Capture the cell that displays the provided text and extract its (x, y) central coordinate. 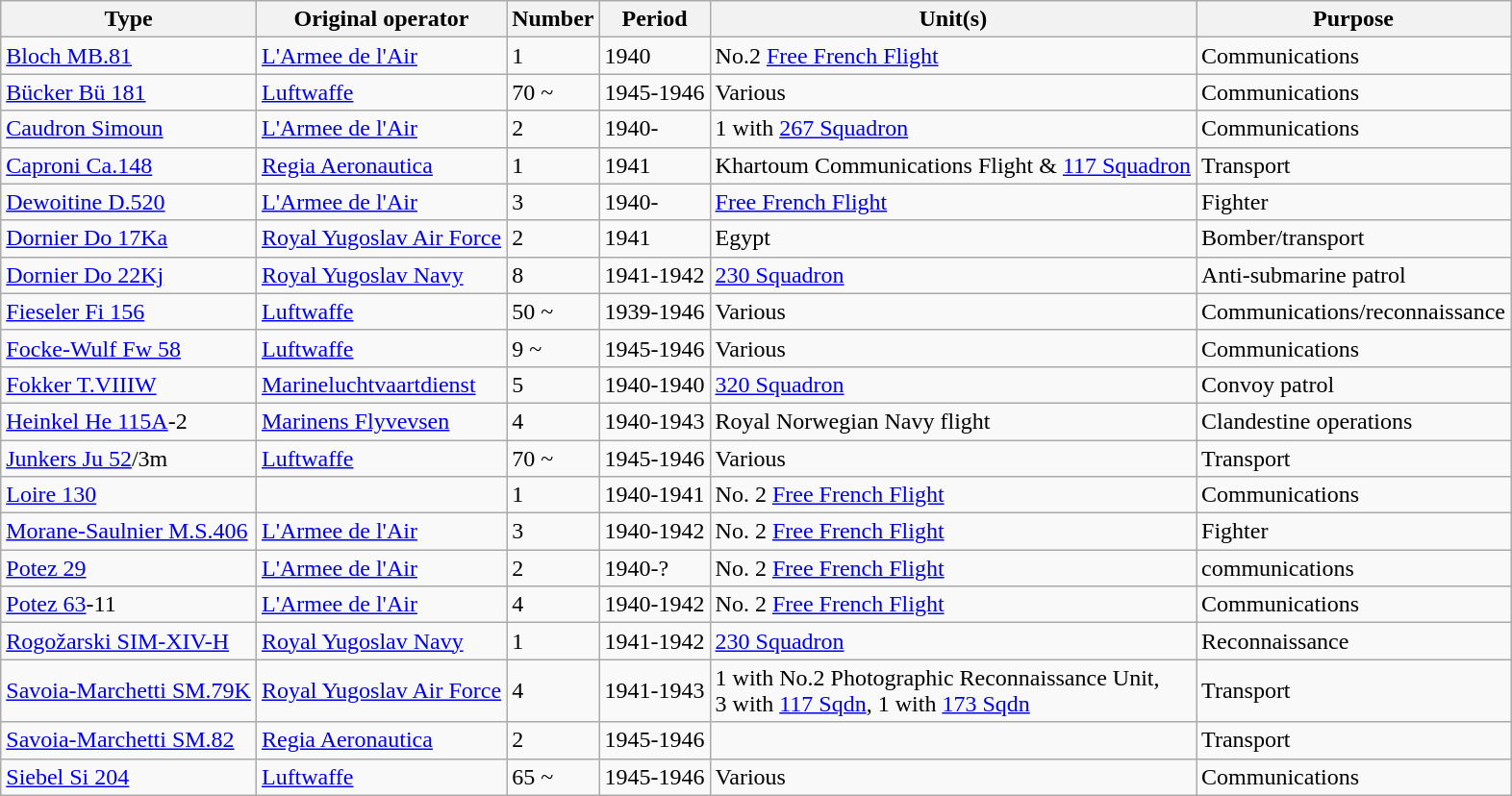
Royal Norwegian Navy flight (953, 421)
Bloch MB.81 (129, 56)
1940-1940 (654, 385)
1939-1946 (654, 311)
Morane-Saulnier M.S.406 (129, 532)
Focke-Wulf Fw 58 (129, 348)
Purpose (1354, 19)
Bomber/transport (1354, 238)
Dornier Do 17Ka (129, 238)
Number (553, 19)
Savoia-Marchetti SM.82 (129, 740)
Marinens Flyvevsen (381, 421)
Dornier Do 22Kj (129, 275)
communications (1354, 568)
Caudron Simoun (129, 129)
Clandestine operations (1354, 421)
1940-? (654, 568)
Marineluchtvaartdienst (381, 385)
Free French Flight (953, 202)
Original operator (381, 19)
50 ~ (553, 311)
Anti-submarine patrol (1354, 275)
Bücker Bü 181 (129, 92)
1940-1941 (654, 495)
No.2 Free French Flight (953, 56)
Communications/reconnaissance (1354, 311)
1 with 267 Squadron (953, 129)
Heinkel He 115A-2 (129, 421)
1941-1943 (654, 690)
Convoy patrol (1354, 385)
Junkers Ju 52/3m (129, 459)
Caproni Ca.148 (129, 165)
Unit(s) (953, 19)
5 (553, 385)
8 (553, 275)
Reconnaissance (1354, 641)
Savoia-Marchetti SM.79K (129, 690)
Potez 63-11 (129, 605)
Dewoitine D.520 (129, 202)
65 ~ (553, 777)
1 with No.2 Photographic Reconnaissance Unit,3 with 117 Sqdn, 1 with 173 Sqdn (953, 690)
Potez 29 (129, 568)
Khartoum Communications Flight & 117 Squadron (953, 165)
Loire 130 (129, 495)
Egypt (953, 238)
1940-1943 (654, 421)
Fieseler Fi 156 (129, 311)
Siebel Si 204 (129, 777)
1940 (654, 56)
320 Squadron (953, 385)
Period (654, 19)
Type (129, 19)
Rogožarski SIM-XIV-H (129, 641)
Fokker T.VIIIW (129, 385)
9 ~ (553, 348)
